Find where the given text appears and provide that cell's center as [x, y] coordinate. 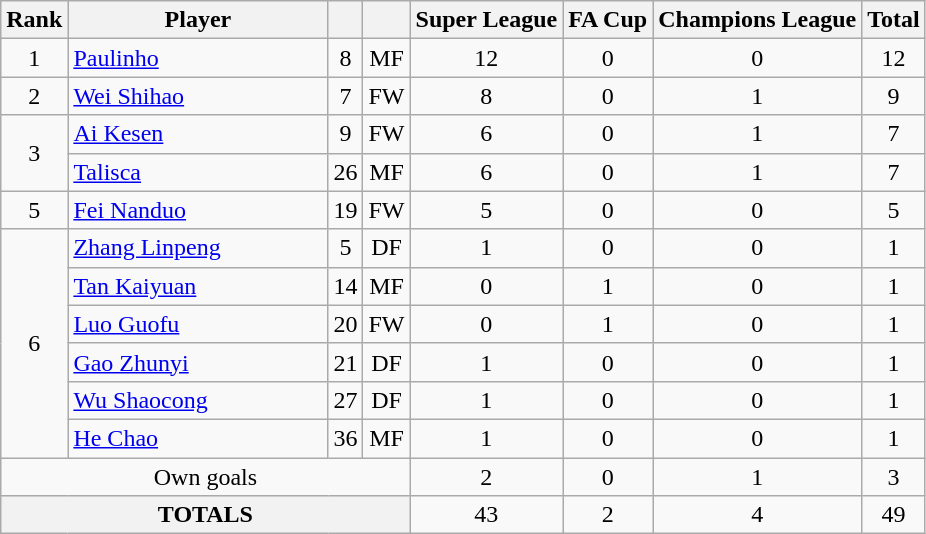
36 [346, 438]
Talisca [198, 172]
FA Cup [608, 20]
He Chao [198, 438]
4 [758, 515]
20 [346, 324]
21 [346, 362]
43 [486, 515]
Total [894, 20]
Tan Kaiyuan [198, 286]
Player [198, 20]
Gao Zhunyi [198, 362]
19 [346, 210]
Fei Nanduo [198, 210]
Luo Guofu [198, 324]
Own goals [206, 477]
Zhang Linpeng [198, 248]
26 [346, 172]
14 [346, 286]
Wu Shaocong [198, 400]
Wei Shihao [198, 96]
Ai Kesen [198, 134]
27 [346, 400]
Paulinho [198, 58]
TOTALS [206, 515]
Super League [486, 20]
Rank [34, 20]
49 [894, 515]
Champions League [758, 20]
